For the text-containing cell, return its midpoint in [X, Y] coordinate format. 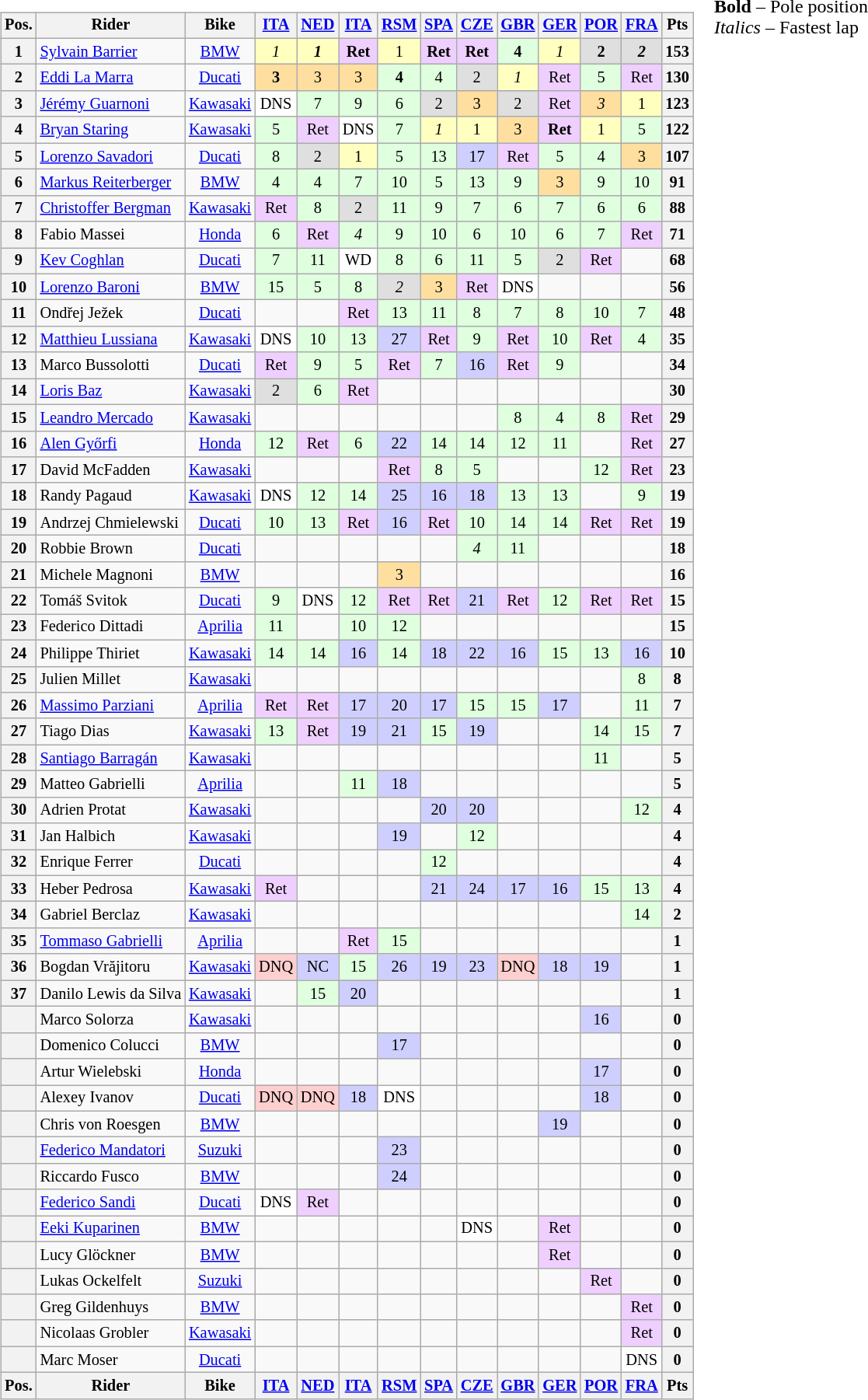
Julien Millet [110, 679]
123 [678, 104]
Kev Coghlan [110, 261]
Danilo Lewis da Silva [110, 993]
Federico Sandi [110, 1203]
Massimo Parziani [110, 706]
Lorenzo Baroni [110, 287]
David McFadden [110, 470]
Michele Magnoni [110, 574]
Tiago Dias [110, 731]
Artur Wielebski [110, 1072]
28 [19, 758]
Alen Győrfi [110, 444]
Federico Dittadi [110, 627]
Matteo Gabrielli [110, 784]
36 [19, 967]
122 [678, 130]
Chris von Roesgen [110, 1124]
Christoffer Bergman [110, 208]
Nicolaas Grobler [110, 1333]
WD [358, 261]
37 [19, 993]
Jan Halbich [110, 836]
Andrzej Chmielewski [110, 522]
Santiago Barragán [110, 758]
56 [678, 287]
Eddi La Marra [110, 78]
Tomáš Svitok [110, 601]
Randy Pagaud [110, 496]
31 [19, 836]
32 [19, 863]
Matthieu Lussiana [110, 340]
Eeki Kuparinen [110, 1229]
Marco Solorza [110, 1020]
Markus Reiterberger [110, 183]
Tommaso Gabrielli [110, 941]
Adrien Protat [110, 810]
Leandro Mercado [110, 417]
Enrique Ferrer [110, 863]
Marco Bussolotti [110, 365]
68 [678, 261]
Bogdan Vrăjitoru [110, 967]
91 [678, 183]
Marc Moser [110, 1360]
Federico Mandatori [110, 1150]
Greg Gildenhuys [110, 1307]
48 [678, 313]
Heber Pedrosa [110, 889]
Robbie Brown [110, 549]
Bryan Staring [110, 130]
Jérémy Guarnoni [110, 104]
Lukas Ockelfelt [110, 1281]
Ondřej Ježek [110, 313]
71 [678, 235]
Philippe Thiriet [110, 653]
Lucy Glöckner [110, 1255]
NC [318, 967]
Alexey Ivanov [110, 1098]
Lorenzo Savadori [110, 156]
88 [678, 208]
130 [678, 78]
Gabriel Berclaz [110, 915]
Sylvain Barrier [110, 51]
Fabio Massei [110, 235]
107 [678, 156]
153 [678, 51]
Domenico Colucci [110, 1046]
Loris Baz [110, 392]
Riccardo Fusco [110, 1177]
33 [19, 889]
